Identify which cell holds the provided text, then report its [X, Y] central coordinate. 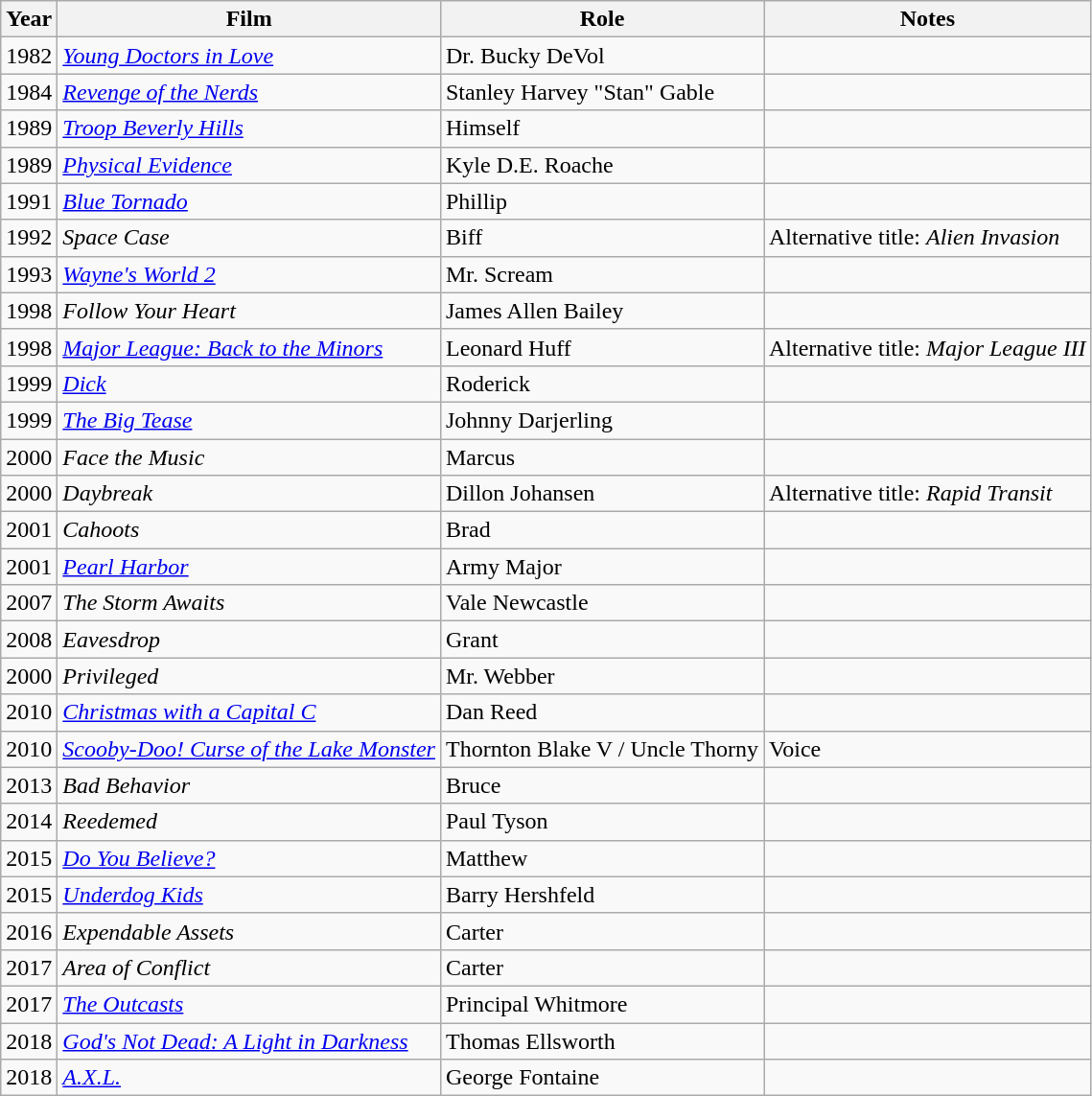
Underdog Kids [249, 895]
Grant [602, 640]
Space Case [249, 238]
Himself [602, 128]
2008 [29, 640]
2007 [29, 603]
Mr. Scream [602, 274]
James Allen Bailey [602, 311]
Marcus [602, 457]
Bruce [602, 785]
Dan Reed [602, 712]
Roderick [602, 384]
Voice [927, 749]
God's Not Dead: A Light in Darkness [249, 1040]
Daybreak [249, 494]
Bad Behavior [249, 785]
Stanley Harvey "Stan" Gable [602, 92]
2013 [29, 785]
Brad [602, 530]
The Storm Awaits [249, 603]
The Big Tease [249, 420]
Do You Believe? [249, 858]
Role [602, 19]
Johnny Darjerling [602, 420]
Alternative title: Alien Invasion [927, 238]
Follow Your Heart [249, 311]
The Outcasts [249, 1004]
A.X.L. [249, 1078]
1982 [29, 56]
Principal Whitmore [602, 1004]
Phillip [602, 201]
Revenge of the Nerds [249, 92]
1984 [29, 92]
Kyle D.E. Roache [602, 165]
Reedemed [249, 822]
Area of Conflict [249, 968]
Privileged [249, 676]
Pearl Harbor [249, 567]
Dr. Bucky DeVol [602, 56]
Physical Evidence [249, 165]
2016 [29, 931]
Blue Tornado [249, 201]
Mr. Webber [602, 676]
Biff [602, 238]
2014 [29, 822]
Barry Hershfeld [602, 895]
1991 [29, 201]
Troop Beverly Hills [249, 128]
Alternative title: Major League III [927, 347]
Eavesdrop [249, 640]
Year [29, 19]
Notes [927, 19]
Film [249, 19]
Army Major [602, 567]
Dick [249, 384]
Leonard Huff [602, 347]
Scooby-Doo! Curse of the Lake Monster [249, 749]
Vale Newcastle [602, 603]
Christmas with a Capital C [249, 712]
Thomas Ellsworth [602, 1040]
Matthew [602, 858]
Cahoots [249, 530]
Dillon Johansen [602, 494]
Expendable Assets [249, 931]
1993 [29, 274]
Face the Music [249, 457]
Alternative title: Rapid Transit [927, 494]
George Fontaine [602, 1078]
Wayne's World 2 [249, 274]
Major League: Back to the Minors [249, 347]
1992 [29, 238]
Young Doctors in Love [249, 56]
Thornton Blake V / Uncle Thorny [602, 749]
Paul Tyson [602, 822]
